Extract the (X, Y) coordinate from the center of the cell holding the provided text.  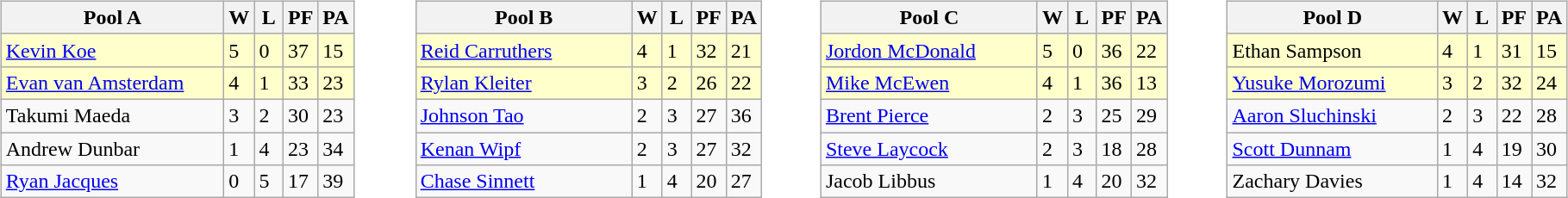
37 (300, 50)
Johnson Tao (524, 115)
Jordon McDonald (929, 50)
Steve Laycock (929, 149)
17 (300, 182)
14 (1514, 182)
24 (1550, 83)
Pool D (1333, 17)
Rylan Kleiter (524, 83)
31 (1514, 50)
39 (336, 182)
Mike McEwen (929, 83)
Aaron Sluchinski (1333, 115)
Zachary Davies (1333, 182)
33 (300, 83)
Andrew Dunbar (112, 149)
Pool C (929, 17)
Brent Pierce (929, 115)
19 (1514, 149)
Kevin Koe (112, 50)
Jacob Libbus (929, 182)
Yusuke Morozumi (1333, 83)
Pool B (524, 17)
Ethan Sampson (1333, 50)
Evan van Amsterdam (112, 83)
Kenan Wipf (524, 149)
26 (709, 83)
29 (1148, 115)
21 (743, 50)
18 (1114, 149)
Chase Sinnett (524, 182)
Pool A (112, 17)
13 (1148, 83)
Takumi Maeda (112, 115)
34 (336, 149)
Ryan Jacques (112, 182)
Scott Dunnam (1333, 149)
Reid Carruthers (524, 50)
25 (1114, 115)
